Return the (X, Y) coordinate for the center point of the cell that contains the specified text.  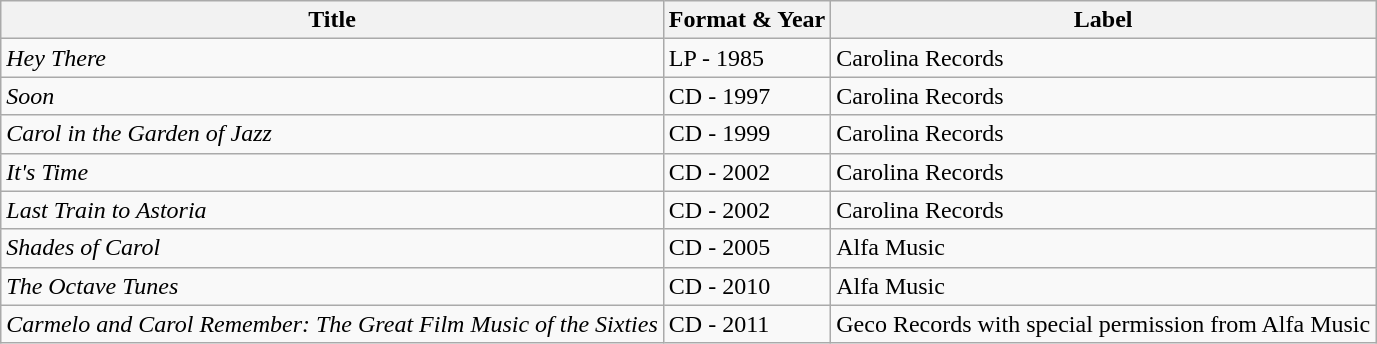
Format & Year (746, 20)
Shades of Carol (332, 248)
CD - 1997 (746, 96)
Label (1104, 20)
Title (332, 20)
The Octave Tunes (332, 286)
CD - 2005 (746, 248)
CD - 2010 (746, 286)
LP - 1985 (746, 58)
Soon (332, 96)
It's Time (332, 172)
Carmelo and Carol Remember: The Great Film Music of the Sixties (332, 324)
Carol in the Garden of Jazz (332, 134)
CD - 1999 (746, 134)
Last Train to Astoria (332, 210)
Hey There (332, 58)
CD - 2011 (746, 324)
Geco Records with special permission from Alfa Music (1104, 324)
